Find where the given text appears and provide that cell's center as (x, y) coordinate. 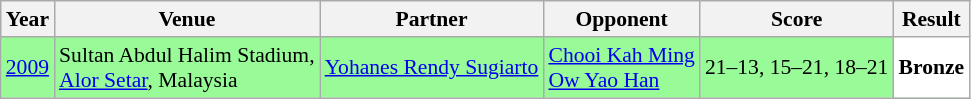
Opponent (621, 19)
Chooi Kah Ming Ow Yao Han (621, 68)
Venue (187, 19)
Yohanes Rendy Sugiarto (432, 68)
Score (797, 19)
21–13, 15–21, 18–21 (797, 68)
Bronze (931, 68)
Year (28, 19)
Result (931, 19)
Partner (432, 19)
2009 (28, 68)
Sultan Abdul Halim Stadium,Alor Setar, Malaysia (187, 68)
